Pinpoint the cell where the given text exists, returning its [X, Y] midpoint coordinate. 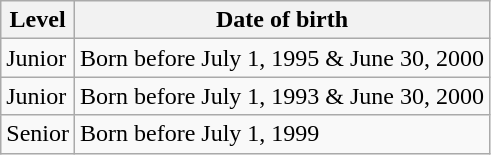
Level [38, 20]
Born before July 1, 1993 & June 30, 2000 [282, 96]
Senior [38, 134]
Born before July 1, 1999 [282, 134]
Born before July 1, 1995 & June 30, 2000 [282, 58]
Date of birth [282, 20]
